Pinpoint the cell where the given text exists, returning its (X, Y) midpoint coordinate. 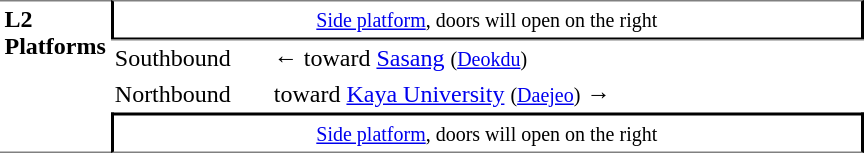
Southbound (190, 58)
L2Platforms (55, 76)
toward Kaya University (Daejeo) → (566, 94)
← toward Sasang (Deokdu) (566, 58)
Northbound (190, 94)
